Provide the (x, y) coordinate of the cell's center where the given text is located.  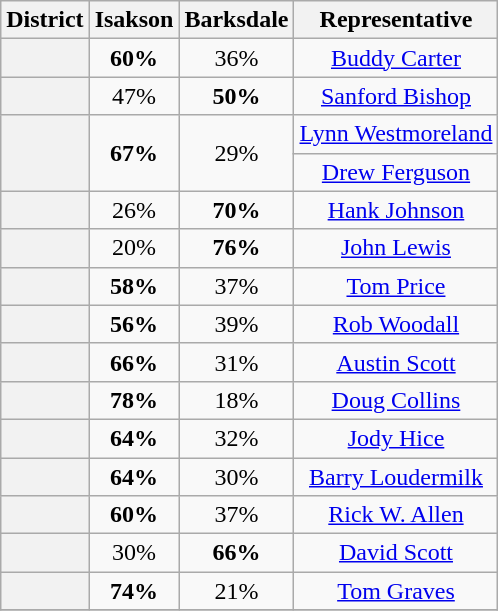
21% (236, 591)
Representative (396, 20)
Lynn Westmoreland (396, 134)
David Scott (396, 553)
36% (236, 58)
Hank Johnson (396, 210)
56% (134, 324)
Sanford Bishop (396, 96)
76% (236, 248)
Isakson (134, 20)
Barry Loudermilk (396, 477)
District (45, 20)
Barksdale (236, 20)
78% (134, 400)
20% (134, 248)
70% (236, 210)
18% (236, 400)
67% (134, 153)
26% (134, 210)
John Lewis (396, 248)
47% (134, 96)
Drew Ferguson (396, 172)
Rob Woodall (396, 324)
31% (236, 362)
58% (134, 286)
32% (236, 438)
Tom Price (396, 286)
Austin Scott (396, 362)
Doug Collins (396, 400)
Buddy Carter (396, 58)
74% (134, 591)
50% (236, 96)
Jody Hice (396, 438)
29% (236, 153)
Rick W. Allen (396, 515)
39% (236, 324)
Tom Graves (396, 591)
